Scan for the cell matching the given text and deliver its [X, Y] coordinate at center. 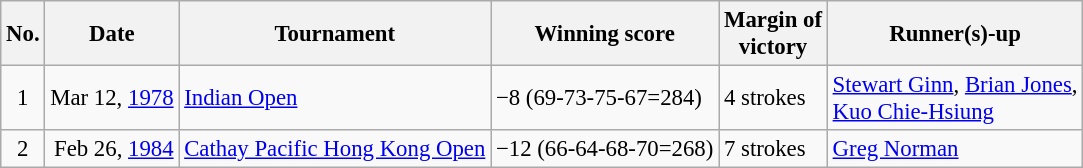
−8 (69-73-75-67=284) [605, 98]
No. [23, 34]
Feb 26, 1984 [112, 149]
Date [112, 34]
Runner(s)-up [954, 34]
7 strokes [774, 149]
2 [23, 149]
Cathay Pacific Hong Kong Open [335, 149]
Mar 12, 1978 [112, 98]
Stewart Ginn, Brian Jones, Kuo Chie-Hsiung [954, 98]
−12 (66-64-68-70=268) [605, 149]
Winning score [605, 34]
Greg Norman [954, 149]
Tournament [335, 34]
1 [23, 98]
Margin ofvictory [774, 34]
4 strokes [774, 98]
Indian Open [335, 98]
